Return [X, Y] of the center of cell containing provided text 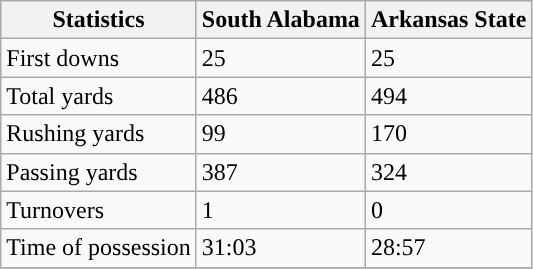
Rushing yards [99, 134]
Statistics [99, 20]
1 [280, 210]
Arkansas State [448, 20]
0 [448, 210]
387 [280, 172]
Total yards [99, 96]
First downs [99, 58]
31:03 [280, 248]
Time of possession [99, 248]
170 [448, 134]
494 [448, 96]
Turnovers [99, 210]
28:57 [448, 248]
South Alabama [280, 20]
99 [280, 134]
486 [280, 96]
324 [448, 172]
Passing yards [99, 172]
